Return the [x, y] coordinate for the center point of the cell that contains the specified text.  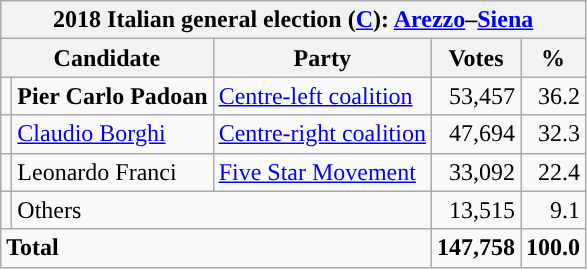
Pier Carlo Padoan [112, 96]
2018 Italian general election (C): Arezzo–Siena [294, 20]
% [552, 58]
47,694 [476, 134]
Others [222, 210]
Total [216, 248]
33,092 [476, 172]
100.0 [552, 248]
Leonardo Franci [112, 172]
13,515 [476, 210]
Votes [476, 58]
32.3 [552, 134]
Claudio Borghi [112, 134]
Centre-right coalition [322, 134]
53,457 [476, 96]
Five Star Movement [322, 172]
147,758 [476, 248]
36.2 [552, 96]
Party [322, 58]
22.4 [552, 172]
Centre-left coalition [322, 96]
9.1 [552, 210]
Candidate [107, 58]
